Determine the (x, y) coordinate at the center of the cell enclosing the given text.  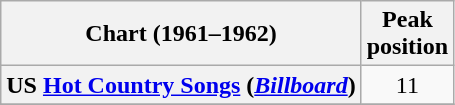
Chart (1961–1962) (181, 34)
Peak position (407, 34)
11 (407, 85)
US Hot Country Songs (Billboard) (181, 85)
